Find where the given text appears and provide that cell's center as (X, Y) coordinate. 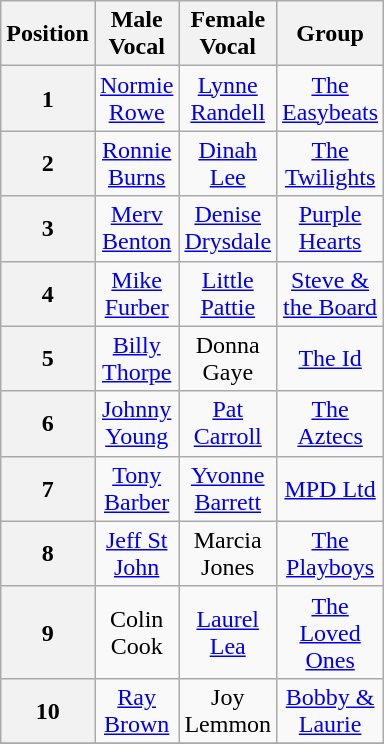
Marcia Jones (228, 554)
Dinah Lee (228, 164)
Bobby & Laurie (330, 710)
Group (330, 34)
Little Pattie (228, 294)
Jeff St John (136, 554)
Female Vocal (228, 34)
Billy Thorpe (136, 358)
6 (48, 424)
Merv Benton (136, 228)
8 (48, 554)
Ray Brown (136, 710)
Donna Gaye (228, 358)
Denise Drysdale (228, 228)
2 (48, 164)
Position (48, 34)
Ronnie Burns (136, 164)
Laurel Lea (228, 632)
7 (48, 488)
3 (48, 228)
5 (48, 358)
The Loved Ones (330, 632)
1 (48, 98)
Steve & the Board (330, 294)
The Twilights (330, 164)
9 (48, 632)
Johnny Young (136, 424)
Male Vocal (136, 34)
Tony Barber (136, 488)
Normie Rowe (136, 98)
The Aztecs (330, 424)
Yvonne Barrett (228, 488)
The Easybeats (330, 98)
Purple Hearts (330, 228)
Joy Lemmon (228, 710)
The Playboys (330, 554)
Colin Cook (136, 632)
Mike Furber (136, 294)
10 (48, 710)
4 (48, 294)
Lynne Randell (228, 98)
Pat Carroll (228, 424)
MPD Ltd (330, 488)
The Id (330, 358)
